For the text-containing cell, return its midpoint in [x, y] coordinate format. 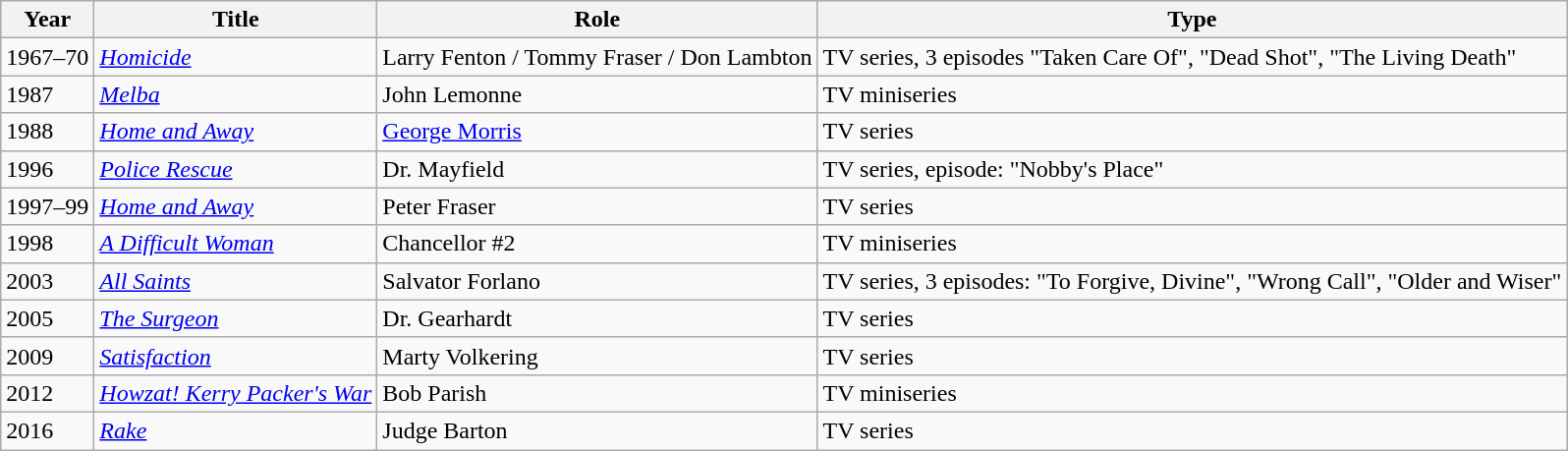
Police Rescue [236, 169]
1998 [47, 244]
Bob Parish [597, 393]
All Saints [236, 281]
Satisfaction [236, 356]
2005 [47, 318]
A Difficult Woman [236, 244]
Salvator Forlano [597, 281]
Howzat! Kerry Packer's War [236, 393]
George Morris [597, 132]
Homicide [236, 57]
Larry Fenton / Tommy Fraser / Don Lambton [597, 57]
1987 [47, 94]
1988 [47, 132]
2009 [47, 356]
2012 [47, 393]
Type [1193, 20]
Peter Fraser [597, 206]
Rake [236, 430]
Dr. Gearhardt [597, 318]
Year [47, 20]
TV series, 3 episodes "Taken Care Of", "Dead Shot", "The Living Death" [1193, 57]
2003 [47, 281]
TV series, 3 episodes: "To Forgive, Divine", "Wrong Call", "Older and Wiser" [1193, 281]
TV series, episode: "Nobby's Place" [1193, 169]
1996 [47, 169]
1997–99 [47, 206]
Judge Barton [597, 430]
2016 [47, 430]
John Lemonne [597, 94]
Role [597, 20]
The Surgeon [236, 318]
1967–70 [47, 57]
Marty Volkering [597, 356]
Title [236, 20]
Melba [236, 94]
Chancellor #2 [597, 244]
Dr. Mayfield [597, 169]
